Find where the given text appears and provide that cell's center as [X, Y] coordinate. 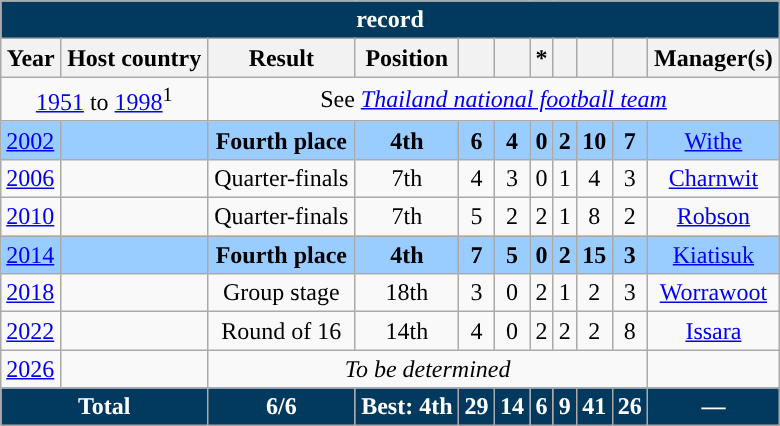
2006 [31, 178]
2010 [31, 217]
10 [595, 140]
Issara [714, 331]
14th [407, 331]
2014 [31, 255]
To be determined [428, 369]
Manager(s) [714, 58]
41 [595, 407]
2018 [31, 293]
Charnwit [714, 178]
14 [512, 407]
Host country [134, 58]
* [542, 58]
1951 to 19981 [104, 100]
Robson [714, 217]
15 [595, 255]
— [714, 407]
Group stage [282, 293]
record [390, 20]
2026 [31, 369]
Best: 4th [407, 407]
Worrawoot [714, 293]
Year [31, 58]
26 [630, 407]
Withe [714, 140]
29 [477, 407]
2002 [31, 140]
Round of 16 [282, 331]
6/6 [282, 407]
Total [104, 407]
9 [564, 407]
Result [282, 58]
See Thailand national football team [494, 100]
18th [407, 293]
2022 [31, 331]
Kiatisuk [714, 255]
Position [407, 58]
